Search for the cell housing the specified text and yield its [X, Y] center coordinate. 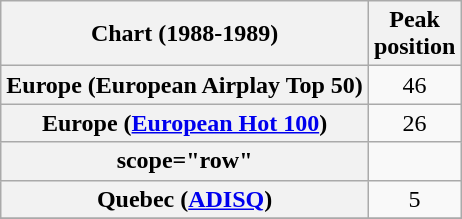
46 [414, 85]
5 [414, 199]
Quebec (ADISQ) [185, 199]
Europe (European Hot 100) [185, 123]
Peakposition [414, 34]
scope="row" [185, 161]
Chart (1988-1989) [185, 34]
26 [414, 123]
Europe (European Airplay Top 50) [185, 85]
